Return the [x, y] coordinate for the center point of the cell that contains the specified text.  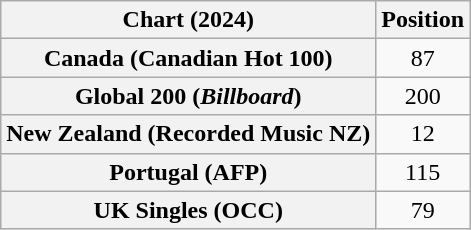
87 [423, 58]
UK Singles (OCC) [188, 210]
New Zealand (Recorded Music NZ) [188, 134]
12 [423, 134]
Chart (2024) [188, 20]
Global 200 (Billboard) [188, 96]
79 [423, 210]
200 [423, 96]
Canada (Canadian Hot 100) [188, 58]
Position [423, 20]
Portugal (AFP) [188, 172]
115 [423, 172]
